Pinpoint the cell where the given text exists, returning its [x, y] midpoint coordinate. 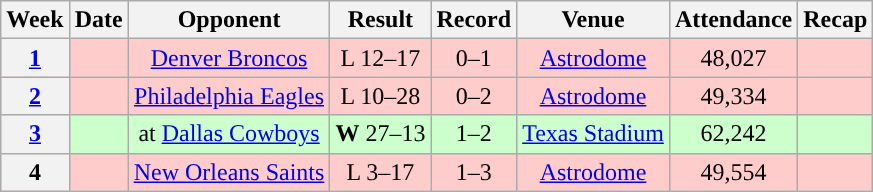
Attendance [733, 20]
3 [35, 134]
Record [474, 20]
Result [380, 20]
L 10–28 [380, 96]
Week [35, 20]
1–2 [474, 134]
0–1 [474, 58]
L 12–17 [380, 58]
L 3–17 [380, 172]
49,554 [733, 172]
New Orleans Saints [229, 172]
49,334 [733, 96]
1–3 [474, 172]
at Dallas Cowboys [229, 134]
W 27–13 [380, 134]
Denver Broncos [229, 58]
1 [35, 58]
Recap [836, 20]
Opponent [229, 20]
Philadelphia Eagles [229, 96]
48,027 [733, 58]
4 [35, 172]
62,242 [733, 134]
2 [35, 96]
0–2 [474, 96]
Date [98, 20]
Texas Stadium [594, 134]
Venue [594, 20]
